For the text-containing cell, return its midpoint in [X, Y] coordinate format. 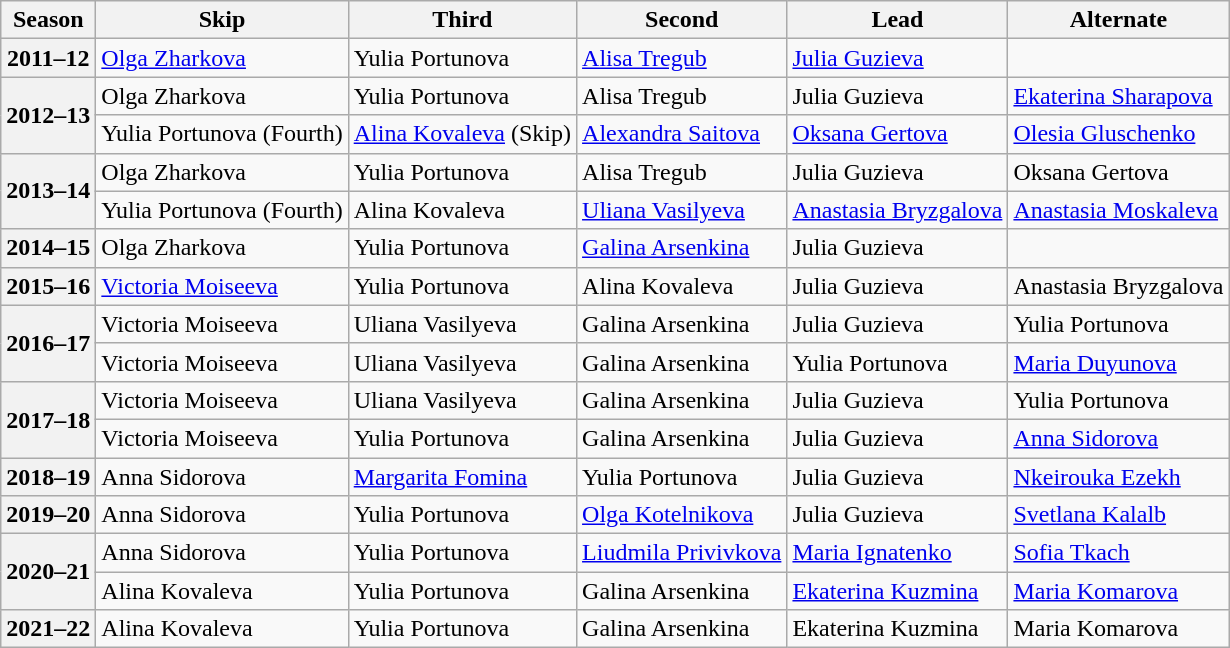
Olesia Gluschenko [1118, 134]
Alternate [1118, 20]
2015–16 [48, 286]
Season [48, 20]
Margarita Fomina [462, 477]
Olga Kotelnikova [682, 515]
2012–13 [48, 115]
Alexandra Saitova [682, 134]
2020–21 [48, 572]
2011–12 [48, 58]
Maria Ignatenko [898, 553]
Alina Kovaleva (Skip) [462, 134]
Skip [222, 20]
Svetlana Kalalb [1118, 515]
Sofia Tkach [1118, 553]
2013–14 [48, 191]
2021–22 [48, 629]
Third [462, 20]
2019–20 [48, 515]
Second [682, 20]
2017–18 [48, 419]
2016–17 [48, 343]
Nkeirouka Ezekh [1118, 477]
Anastasia Moskaleva [1118, 210]
2018–19 [48, 477]
Liudmila Privivkova [682, 553]
2014–15 [48, 248]
Maria Duyunova [1118, 362]
Ekaterina Sharapova [1118, 96]
Lead [898, 20]
